Find where the given text appears and provide that cell's center as [x, y] coordinate. 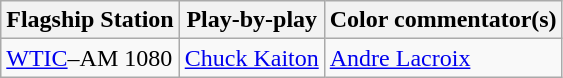
Chuck Kaiton [252, 58]
Color commentator(s) [443, 20]
Andre Lacroix [443, 58]
Flagship Station [90, 20]
Play-by-play [252, 20]
WTIC–AM 1080 [90, 58]
